For the text-containing cell, return its midpoint in [X, Y] coordinate format. 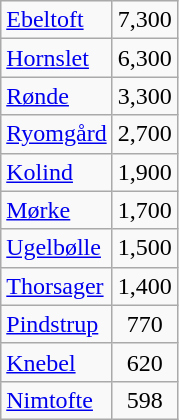
Kolind [56, 172]
770 [144, 324]
1,900 [144, 172]
Knebel [56, 362]
Thorsager [56, 286]
Mørke [56, 210]
3,300 [144, 96]
1,700 [144, 210]
Nimtofte [56, 400]
2,700 [144, 134]
1,400 [144, 286]
Rønde [56, 96]
1,500 [144, 248]
Ebeltoft [56, 20]
598 [144, 400]
7,300 [144, 20]
Ugelbølle [56, 248]
Ryomgård [56, 134]
620 [144, 362]
Hornslet [56, 58]
6,300 [144, 58]
Pindstrup [56, 324]
